Provide the (x, y) coordinate of the cell's center where the given text is located.  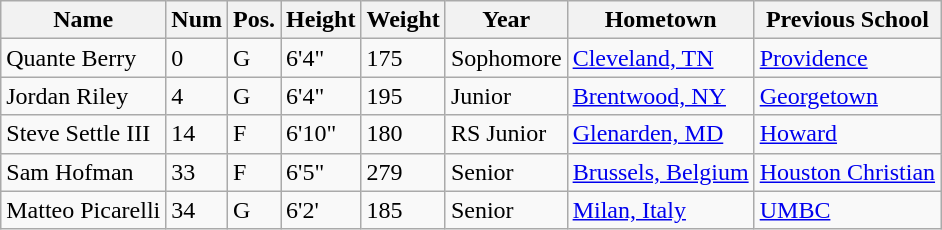
34 (197, 210)
4 (197, 96)
Name (84, 20)
33 (197, 172)
6'10" (321, 134)
UMBC (847, 210)
180 (403, 134)
Brussels, Belgium (660, 172)
6'2' (321, 210)
RS Junior (506, 134)
6'5" (321, 172)
Georgetown (847, 96)
175 (403, 58)
Milan, Italy (660, 210)
Previous School (847, 20)
279 (403, 172)
0 (197, 58)
Howard (847, 134)
Brentwood, NY (660, 96)
Steve Settle III (84, 134)
Matteo Picarelli (84, 210)
Cleveland, TN (660, 58)
Quante Berry (84, 58)
185 (403, 210)
Hometown (660, 20)
Providence (847, 58)
Num (197, 20)
Year (506, 20)
Junior (506, 96)
14 (197, 134)
Jordan Riley (84, 96)
Sophomore (506, 58)
Height (321, 20)
Pos. (254, 20)
Weight (403, 20)
195 (403, 96)
Glenarden, MD (660, 134)
Houston Christian (847, 172)
Sam Hofman (84, 172)
